Return (X, Y) of the center of cell containing provided text 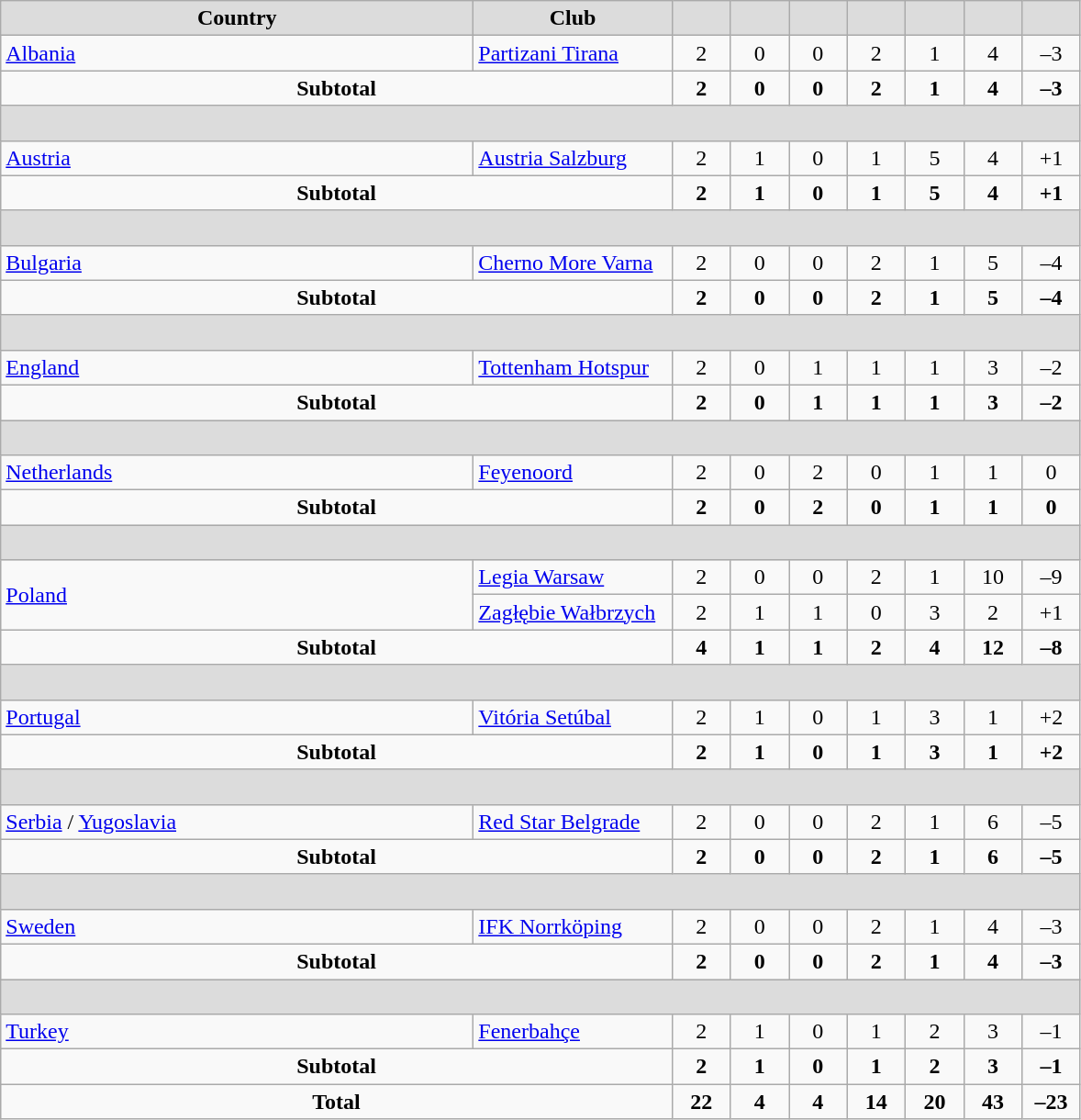
Austria Salzburg (573, 158)
Serbia / Yugoslavia (237, 822)
–23 (1052, 1102)
Poland (237, 595)
Zagłębie Wałbrzych (573, 612)
–8 (1052, 647)
Netherlands (237, 473)
Partizani Tirana (573, 53)
England (237, 367)
12 (993, 647)
Red Star Belgrade (573, 822)
Turkey (237, 1032)
20 (935, 1102)
Total (337, 1102)
Albania (237, 53)
Tottenham Hotspur (573, 367)
Sweden (237, 926)
10 (993, 577)
Country (237, 18)
Club (573, 18)
22 (701, 1102)
Austria (237, 158)
Bulgaria (237, 263)
Legia Warsaw (573, 577)
Fenerbahçe (573, 1032)
Feyenoord (573, 473)
–9 (1052, 577)
IFK Norrköping (573, 926)
43 (993, 1102)
Vitória Setúbal (573, 717)
Portugal (237, 717)
Cherno More Varna (573, 263)
14 (876, 1102)
